Capture the cell that displays the provided text and extract its (X, Y) central coordinate. 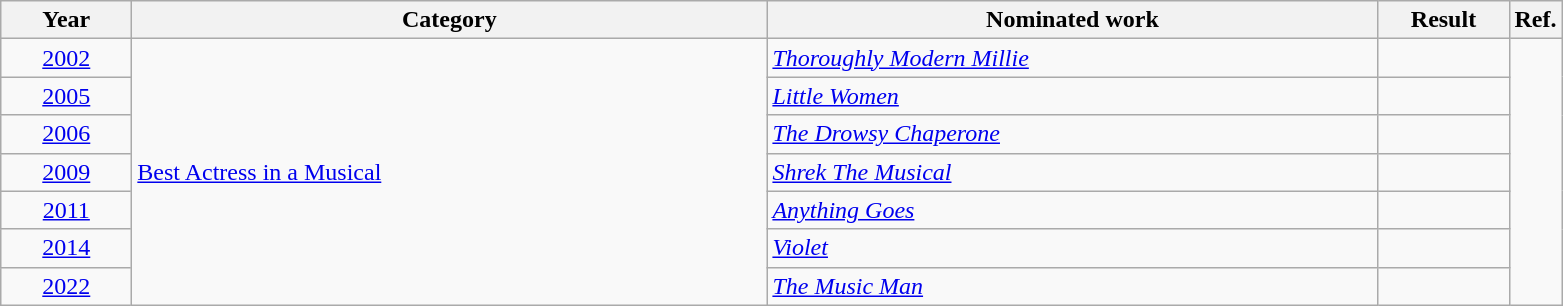
The Music Man (1072, 286)
2009 (66, 172)
Thoroughly Modern Millie (1072, 58)
2002 (66, 58)
Nominated work (1072, 20)
The Drowsy Chaperone (1072, 134)
2014 (66, 248)
Shrek The Musical (1072, 172)
Result (1444, 20)
Ref. (1536, 20)
Year (66, 20)
Anything Goes (1072, 210)
Little Women (1072, 96)
2011 (66, 210)
2022 (66, 286)
Category (450, 20)
2006 (66, 134)
Violet (1072, 248)
2005 (66, 96)
Best Actress in a Musical (450, 172)
